Find where the given text appears and provide that cell's center as [x, y] coordinate. 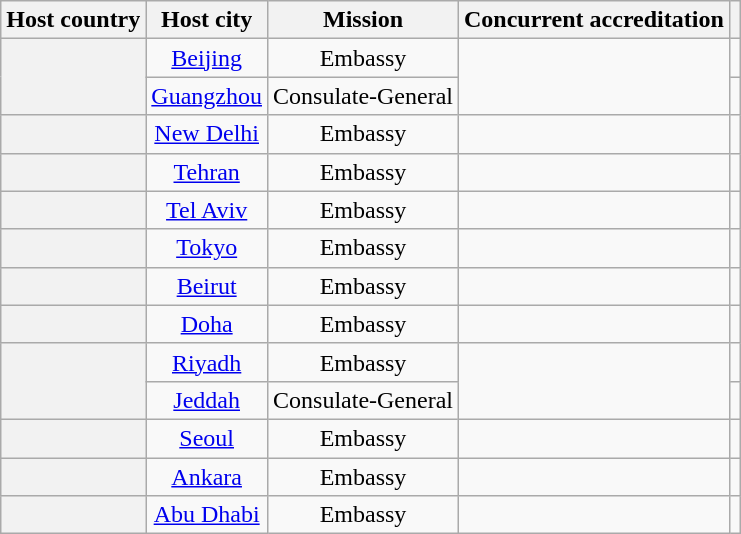
Host country [74, 20]
Concurrent accreditation [594, 20]
Mission [364, 20]
Doha [207, 324]
Tel Aviv [207, 210]
Abu Dhabi [207, 515]
Jeddah [207, 400]
Seoul [207, 438]
Ankara [207, 477]
Guangzhou [207, 96]
Riyadh [207, 362]
Beirut [207, 286]
New Delhi [207, 134]
Tokyo [207, 248]
Tehran [207, 172]
Host city [207, 20]
Beijing [207, 58]
